Detect which cell encompasses the target text, then output its (X, Y) center coordinate. 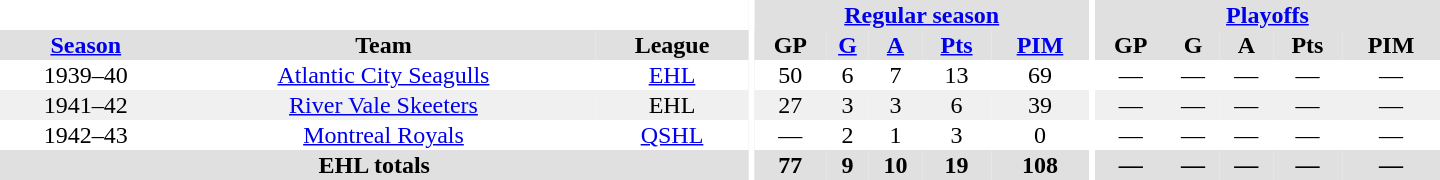
Playoffs (1268, 15)
50 (790, 75)
River Vale Skeeters (384, 105)
EHL totals (374, 165)
19 (956, 165)
9 (848, 165)
Atlantic City Seagulls (384, 75)
1 (896, 135)
2 (848, 135)
7 (896, 75)
13 (956, 75)
QSHL (672, 135)
Montreal Royals (384, 135)
1942–43 (86, 135)
League (672, 45)
77 (790, 165)
Regular season (921, 15)
Team (384, 45)
10 (896, 165)
108 (1040, 165)
1941–42 (86, 105)
0 (1040, 135)
1939–40 (86, 75)
27 (790, 105)
39 (1040, 105)
Season (86, 45)
69 (1040, 75)
